Provide the [X, Y] coordinate of the cell's center where the given text is located.  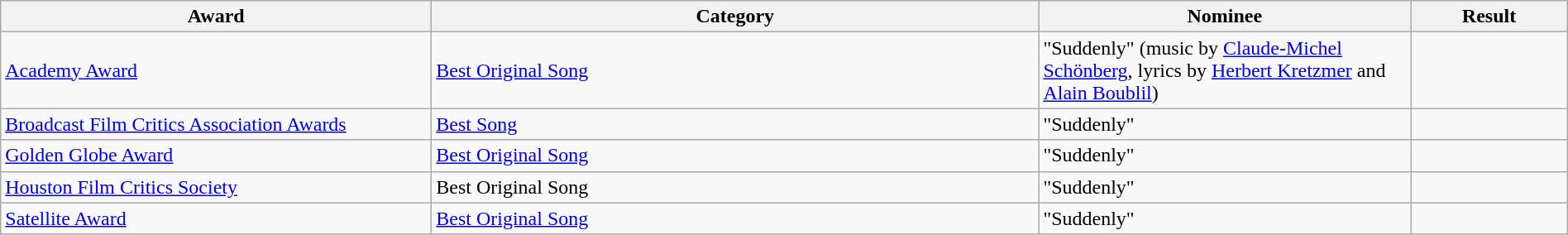
Houston Film Critics Society [217, 187]
Golden Globe Award [217, 156]
Category [735, 17]
Broadcast Film Critics Association Awards [217, 124]
Satellite Award [217, 218]
Best Song [735, 124]
Nominee [1225, 17]
Result [1489, 17]
Academy Award [217, 70]
Award [217, 17]
"Suddenly" (music by Claude-Michel Schönberg, lyrics by Herbert Kretzmer and Alain Boublil) [1225, 70]
